Extract the [X, Y] coordinate from the center of the cell holding the provided text.  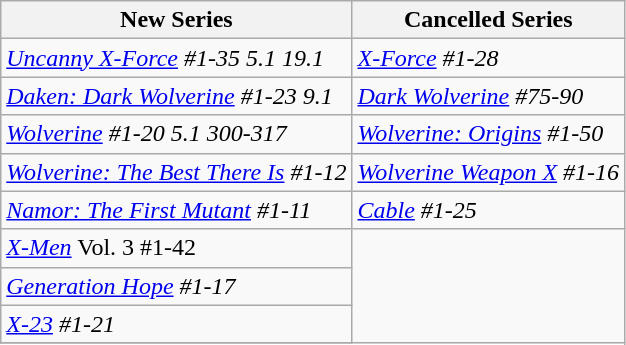
Wolverine: The Best There Is #1-12 [176, 172]
X-23 #1-21 [176, 324]
Dark Wolverine #75-90 [488, 96]
New Series [176, 20]
X-Force #1-28 [488, 58]
Wolverine Weapon X #1-16 [488, 172]
Wolverine #1-20 5.1 300-317 [176, 134]
Generation Hope #1-17 [176, 286]
X-Men Vol. 3 #1-42 [176, 248]
Namor: The First Mutant #1-11 [176, 210]
Daken: Dark Wolverine #1-23 9.1 [176, 96]
Uncanny X-Force #1-35 5.1 19.1 [176, 58]
Wolverine: Origins #1-50 [488, 134]
Cable #1-25 [488, 210]
Cancelled Series [488, 20]
